Capture the cell that displays the provided text and extract its (X, Y) central coordinate. 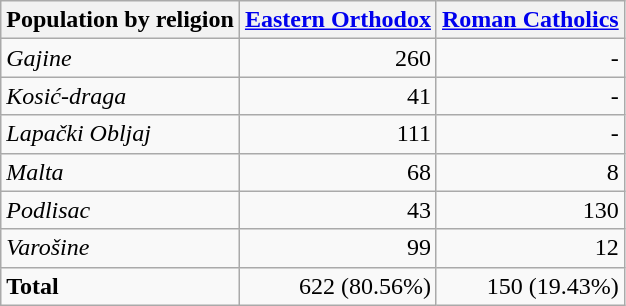
Eastern Orthodox (338, 20)
Total (120, 286)
Lapački Obljaj (120, 134)
111 (338, 134)
Varošine (120, 248)
43 (338, 210)
260 (338, 58)
99 (338, 248)
68 (338, 172)
Kosić-draga (120, 96)
8 (530, 172)
130 (530, 210)
Podlisac (120, 210)
Roman Catholics (530, 20)
12 (530, 248)
Gajine (120, 58)
Population by religion (120, 20)
150 (19.43%) (530, 286)
622 (80.56%) (338, 286)
41 (338, 96)
Malta (120, 172)
